From the cell containing the given text, extract its center point as [x, y] coordinate. 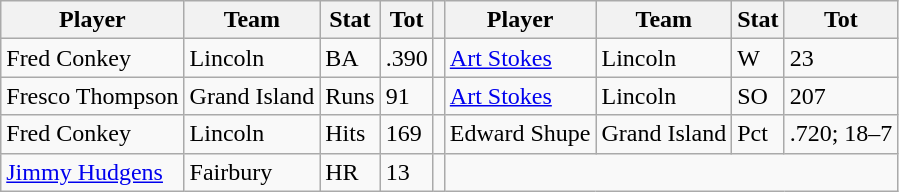
.720; 18–7 [841, 134]
Runs [350, 96]
Fresco Thompson [92, 96]
SO [758, 96]
23 [841, 58]
W [758, 58]
Edward Shupe [520, 134]
207 [841, 96]
Pct [758, 134]
BA [350, 58]
Jimmy Hudgens [92, 172]
169 [406, 134]
91 [406, 96]
.390 [406, 58]
HR [350, 172]
Fairbury [252, 172]
Hits [350, 134]
13 [406, 172]
